Output the [x, y] coordinate of the center of the cell containing the given text.  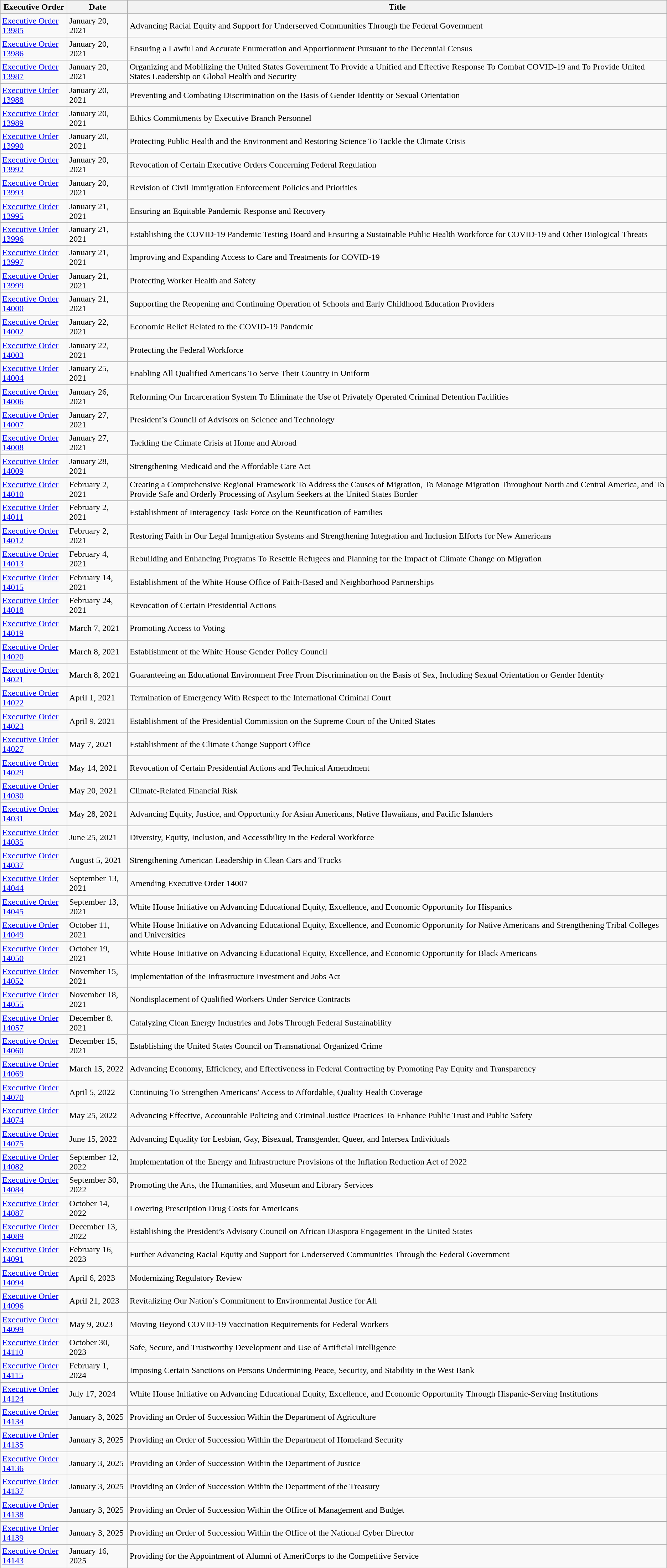
Executive Order 14003 [34, 350]
Amending Executive Order 14007 [397, 883]
Executive Order 14045 [34, 907]
Executive Order 14096 [34, 1301]
Executive Order 14050 [34, 953]
March 7, 2021 [98, 628]
Executive Order [34, 7]
Protecting Worker Health and Safety [397, 280]
Executive Order 13992 [34, 165]
Ethics Commitments by Executive Branch Personnel [397, 118]
Establishing the COVID-19 Pandemic Testing Board and Ensuring a Sustainable Public Health Workforce for COVID-19 and Other Biological Threats [397, 234]
Executive Order 14075 [34, 1138]
February 14, 2021 [98, 582]
Providing an Order of Succession Within the Department of Justice [397, 1464]
Diversity, Equity, Inclusion, and Accessibility in the Federal Workforce [397, 837]
Executive Order 14057 [34, 1022]
White House Initiative on Advancing Educational Equity, Excellence, and Economic Opportunity for Black Americans [397, 953]
Providing an Order of Succession Within the Department of the Treasury [397, 1486]
Executive Order 13995 [34, 211]
Executive Order 14084 [34, 1185]
May 7, 2021 [98, 744]
February 4, 2021 [98, 559]
Providing an Order of Succession Within the Office of the National Cyber Director [397, 1533]
Strengthening Medicaid and the Affordable Care Act [397, 466]
Executive Order 14135 [34, 1440]
January 16, 2025 [98, 1556]
June 15, 2022 [98, 1138]
Executive Order 14021 [34, 675]
Executive Order 14138 [34, 1510]
Providing an Order of Succession Within the Office of Management and Budget [397, 1510]
Guaranteeing an Educational Environment Free From Discrimination on the Basis of Sex, Including Sexual Orientation or Gender Identity [397, 675]
September 12, 2022 [98, 1162]
Protecting Public Health and the Environment and Restoring Science To Tackle the Climate Crisis [397, 141]
Strengthening American Leadership in Clean Cars and Trucks [397, 860]
Advancing Racial Equity and Support for Underserved Communities Through the Federal Government [397, 26]
Preventing and Combating Discrimination on the Basis of Gender Identity or Sexual Orientation [397, 95]
Executive Order 14037 [34, 860]
Executive Order 14136 [34, 1464]
Executive Order 13985 [34, 26]
Executive Order 14029 [34, 768]
December 15, 2021 [98, 1046]
March 15, 2022 [98, 1069]
Executive Order 14143 [34, 1556]
Advancing Economy, Efficiency, and Effectiveness in Federal Contracting by Promoting Pay Equity and Transparency [397, 1069]
Executive Order 13993 [34, 187]
Executive Order 14008 [34, 443]
Executive Order 14023 [34, 721]
Establishment of the White House Office of Faith-Based and Neighborhood Partnerships [397, 582]
Executive Order 14060 [34, 1046]
Executive Order 14030 [34, 791]
Termination of Emergency With Respect to the International Criminal Court [397, 698]
May 28, 2021 [98, 814]
Revision of Civil Immigration Enforcement Policies and Priorities [397, 187]
Executive Order 14010 [34, 489]
Executive Order 13996 [34, 234]
Executive Order 14115 [34, 1370]
Executive Order 14035 [34, 837]
January 25, 2021 [98, 374]
Providing an Order of Succession Within the Department of Agriculture [397, 1417]
October 11, 2021 [98, 930]
Establishment of the White House Gender Policy Council [397, 652]
Nondisplacement of Qualified Workers Under Service Contracts [397, 999]
Executive Order 14002 [34, 327]
Continuing To Strengthen Americans’ Access to Affordable, Quality Health Coverage [397, 1092]
Ensuring a Lawful and Accurate Enumeration and Apportionment Pursuant to the Decennial Census [397, 48]
Revocation of Certain Presidential Actions [397, 605]
December 13, 2022 [98, 1231]
September 30, 2022 [98, 1185]
Executive Order 14015 [34, 582]
April 9, 2021 [98, 721]
Executive Order 14009 [34, 466]
January 28, 2021 [98, 466]
Executive Order 13987 [34, 72]
White House Initiative on Advancing Educational Equity, Excellence, and Economic Opportunity for Hispanics [397, 907]
Executive Order 14091 [34, 1255]
Lowering Prescription Drug Costs for Americans [397, 1208]
Establishment of Interagency Task Force on the Reunification of Families [397, 513]
Executive Order 14006 [34, 396]
Executive Order 14000 [34, 304]
Executive Order 14022 [34, 698]
April 6, 2023 [98, 1277]
Executive Order 14137 [34, 1486]
February 24, 2021 [98, 605]
November 18, 2021 [98, 999]
Supporting the Reopening and Continuing Operation of Schools and Early Childhood Education Providers [397, 304]
May 9, 2023 [98, 1324]
Promoting Access to Voting [397, 628]
April 1, 2021 [98, 698]
Improving and Expanding Access to Care and Treatments for COVID-19 [397, 257]
Executive Order 14087 [34, 1208]
Executive Order 14044 [34, 883]
Executive Order 14012 [34, 535]
Revocation of Certain Executive Orders Concerning Federal Regulation [397, 165]
Executive Order 14134 [34, 1417]
Executive Order 14004 [34, 374]
January 26, 2021 [98, 396]
Executive Order 14027 [34, 744]
Executive Order 14007 [34, 420]
Executive Order 14049 [34, 930]
June 25, 2021 [98, 837]
Executive Order 14070 [34, 1092]
Further Advancing Racial Equity and Support for Underserved Communities Through the Federal Government [397, 1255]
Executive Order 14013 [34, 559]
Executive Order 13990 [34, 141]
Executive Order 14082 [34, 1162]
Revocation of Certain Presidential Actions and Technical Amendment [397, 768]
Executive Order 14089 [34, 1231]
Date [98, 7]
Executive Order 14094 [34, 1277]
Executive Order 14011 [34, 513]
Moving Beyond COVID-19 Vaccination Requirements for Federal Workers [397, 1324]
August 5, 2021 [98, 860]
February 1, 2024 [98, 1370]
December 8, 2021 [98, 1022]
Title [397, 7]
Catalyzing Clean Energy Industries and Jobs Through Federal Sustainability [397, 1022]
Revitalizing Our Nation’s Commitment to Environmental Justice for All [397, 1301]
Executive Order 13999 [34, 280]
Executive Order 13997 [34, 257]
White House Initiative on Advancing Educational Equity, Excellence, and Economic Opportunity Through Hispanic-Serving Institutions [397, 1394]
Executive Order 14052 [34, 976]
Executive Order 14124 [34, 1394]
Providing for the Appointment of Alumni of AmeriCorps to the Competitive Service [397, 1556]
Establishment of the Presidential Commission on the Supreme Court of the United States [397, 721]
October 30, 2023 [98, 1347]
Executive Order 14031 [34, 814]
Ensuring an Equitable Pandemic Response and Recovery [397, 211]
May 14, 2021 [98, 768]
Executive Order 14139 [34, 1533]
Establishment of the Climate Change Support Office [397, 744]
Executive Order 14099 [34, 1324]
President’s Council of Advisors on Science and Technology [397, 420]
May 20, 2021 [98, 791]
July 17, 2024 [98, 1394]
Advancing Effective, Accountable Policing and Criminal Justice Practices To Enhance Public Trust and Public Safety [397, 1116]
Modernizing Regulatory Review [397, 1277]
Safe, Secure, and Trustworthy Development and Use of Artificial Intelligence [397, 1347]
Executive Order 14110 [34, 1347]
Executive Order 13989 [34, 118]
Promoting the Arts, the Humanities, and Museum and Library Services [397, 1185]
Economic Relief Related to the COVID-19 Pandemic [397, 327]
April 5, 2022 [98, 1092]
Advancing Equality for Lesbian, Gay, Bisexual, Transgender, Queer, and Intersex Individuals [397, 1138]
Climate-Related Financial Risk [397, 791]
Executive Order 14018 [34, 605]
Executive Order 13988 [34, 95]
Executive Order 14055 [34, 999]
Implementation of the Energy and Infrastructure Provisions of the Inflation Reduction Act of 2022 [397, 1162]
Reforming Our Incarceration System To Eliminate the Use of Privately Operated Criminal Detention Facilities [397, 396]
Executive Order 14069 [34, 1069]
October 19, 2021 [98, 953]
Executive Order 14020 [34, 652]
Executive Order 13986 [34, 48]
Providing an Order of Succession Within the Department of Homeland Security [397, 1440]
Advancing Equity, Justice, and Opportunity for Asian Americans, Native Hawaiians, and Pacific Islanders [397, 814]
Rebuilding and Enhancing Programs To Resettle Refugees and Planning for the Impact of Climate Change on Migration [397, 559]
October 14, 2022 [98, 1208]
Establishing the President’s Advisory Council on African Diaspora Engagement in the United States [397, 1231]
Protecting the Federal Workforce [397, 350]
Restoring Faith in Our Legal Immigration Systems and Strengthening Integration and Inclusion Efforts for New Americans [397, 535]
Executive Order 14074 [34, 1116]
Imposing Certain Sanctions on Persons Undermining Peace, Security, and Stability in the West Bank [397, 1370]
May 25, 2022 [98, 1116]
Executive Order 14019 [34, 628]
April 21, 2023 [98, 1301]
Enabling All Qualified Americans To Serve Their Country in Uniform [397, 374]
February 16, 2023 [98, 1255]
Establishing the United States Council on Transnational Organized Crime [397, 1046]
Implementation of the Infrastructure Investment and Jobs Act [397, 976]
Tackling the Climate Crisis at Home and Abroad [397, 443]
November 15, 2021 [98, 976]
